Provide the (X, Y) coordinate of the cell's center where the given text is located.  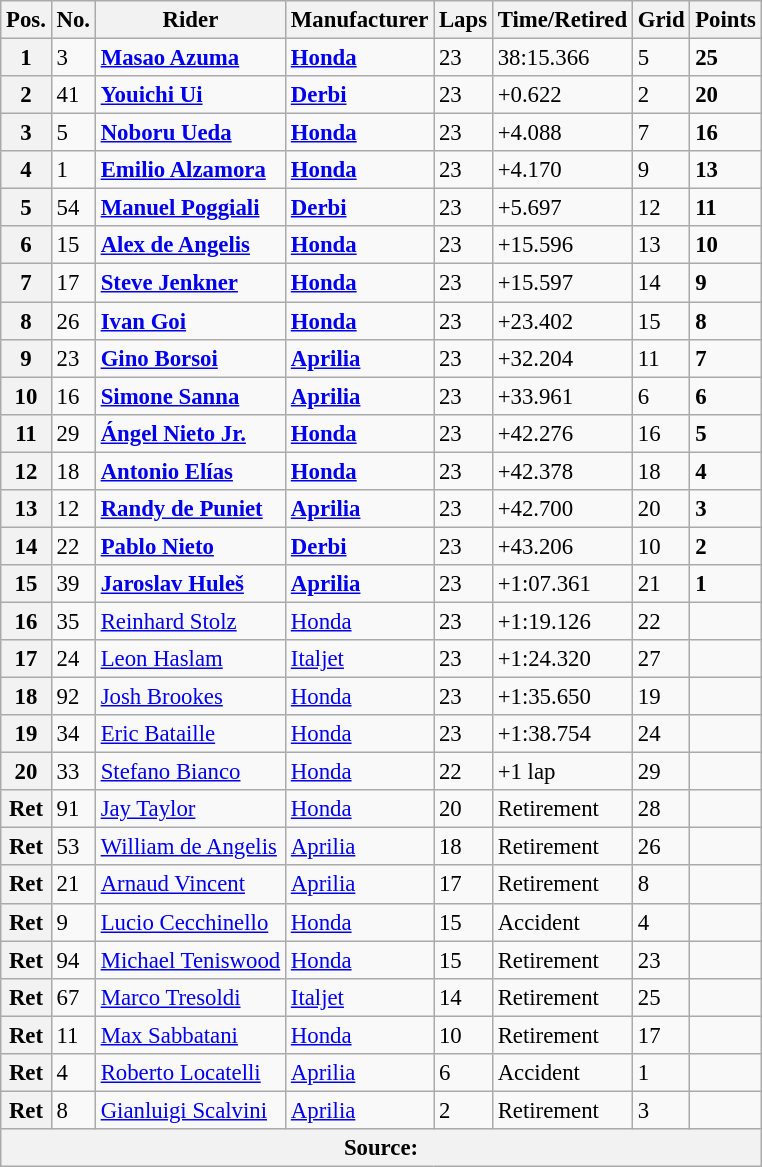
+5.697 (562, 208)
Alex de Angelis (190, 245)
Josh Brookes (190, 697)
William de Angelis (190, 847)
34 (73, 734)
Eric Bataille (190, 734)
Masao Azuma (190, 58)
Grid (660, 20)
54 (73, 208)
Pablo Nieto (190, 546)
Antonio Elías (190, 471)
Roberto Locatelli (190, 1073)
Randy de Puniet (190, 509)
Stefano Bianco (190, 772)
+32.204 (562, 358)
Gino Borsoi (190, 358)
94 (73, 960)
28 (660, 809)
+42.276 (562, 433)
Jaroslav Huleš (190, 584)
Gianluigi Scalvini (190, 1110)
Reinhard Stolz (190, 621)
+15.596 (562, 245)
Youichi Ui (190, 95)
Jay Taylor (190, 809)
+1:07.361 (562, 584)
+43.206 (562, 546)
Manuel Poggiali (190, 208)
Rider (190, 20)
+1:35.650 (562, 697)
+42.700 (562, 509)
38:15.366 (562, 58)
Steve Jenkner (190, 283)
Ivan Goi (190, 321)
Simone Sanna (190, 396)
39 (73, 584)
Laps (464, 20)
Max Sabbatani (190, 1035)
91 (73, 809)
No. (73, 20)
67 (73, 997)
Pos. (26, 20)
+23.402 (562, 321)
Lucio Cecchinello (190, 922)
+1:38.754 (562, 734)
+4.170 (562, 170)
Manufacturer (360, 20)
Points (726, 20)
+0.622 (562, 95)
Michael Teniswood (190, 960)
Emilio Alzamora (190, 170)
Time/Retired (562, 20)
+4.088 (562, 133)
92 (73, 697)
+42.378 (562, 471)
+1 lap (562, 772)
+15.597 (562, 283)
+1:19.126 (562, 621)
27 (660, 659)
35 (73, 621)
+1:24.320 (562, 659)
53 (73, 847)
Arnaud Vincent (190, 885)
Noboru Ueda (190, 133)
Ángel Nieto Jr. (190, 433)
+33.961 (562, 396)
41 (73, 95)
Marco Tresoldi (190, 997)
33 (73, 772)
Leon Haslam (190, 659)
Source: (381, 1148)
